Determine the [X, Y] coordinate at the center of the cell enclosing the given text.  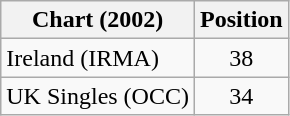
Chart (2002) [98, 20]
38 [241, 58]
Ireland (IRMA) [98, 58]
Position [241, 20]
UK Singles (OCC) [98, 96]
34 [241, 96]
